Find where the given text appears and provide that cell's center as [X, Y] coordinate. 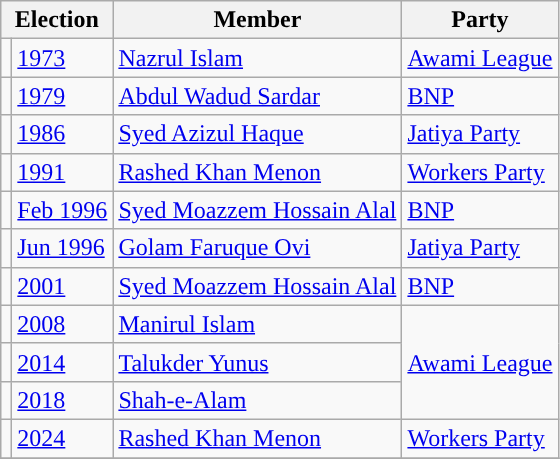
2001 [62, 286]
Party [480, 20]
1986 [62, 134]
1979 [62, 96]
Golam Faruque Ovi [258, 248]
Shah-e-Alam [258, 400]
Manirul Islam [258, 324]
Nazrul Islam [258, 58]
2018 [62, 400]
Syed Azizul Haque [258, 134]
Feb 1996 [62, 210]
Election [57, 20]
Talukder Yunus [258, 362]
2008 [62, 324]
1991 [62, 172]
Member [258, 20]
Abdul Wadud Sardar [258, 96]
2024 [62, 438]
1973 [62, 58]
Jun 1996 [62, 248]
2014 [62, 362]
